Return the [x, y] coordinate for the center point of the cell that contains the specified text.  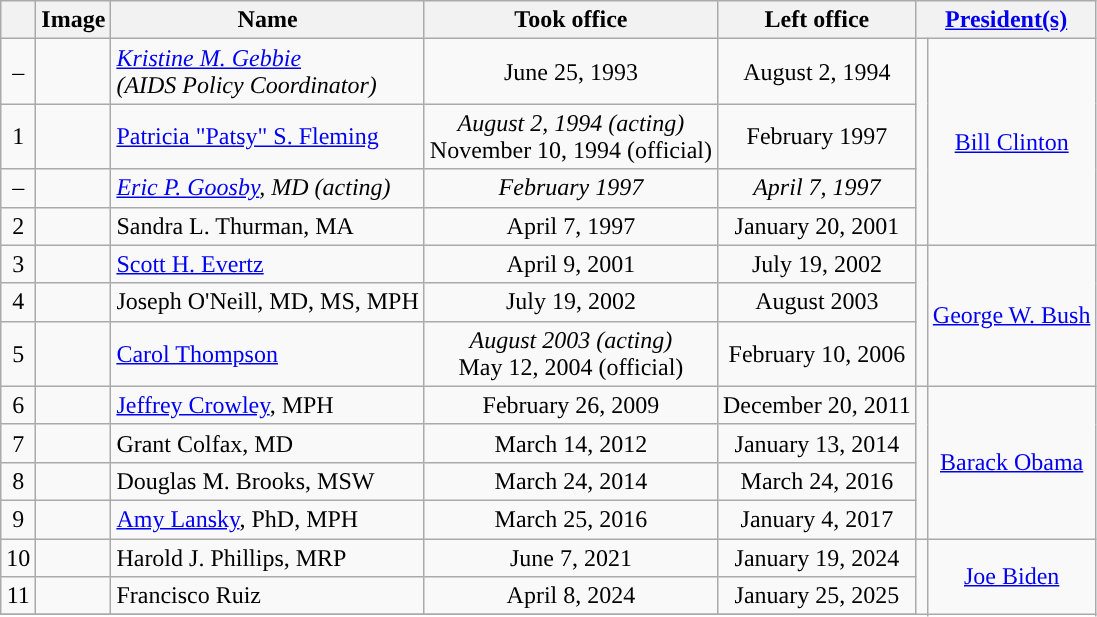
Left office [816, 20]
10 [18, 557]
Scott H. Evertz [268, 264]
Carol Thompson [268, 354]
Name [268, 20]
March 14, 2012 [570, 443]
Francisco Ruiz [268, 596]
3 [18, 264]
7 [18, 443]
Jeffrey Crowley, MPH [268, 405]
Kristine M. Gebbie(AIDS Policy Coordinator) [268, 72]
Amy Lansky, PhD, MPH [268, 519]
George W. Bush [1012, 316]
Took office [570, 20]
Barack Obama [1012, 462]
June 7, 2021 [570, 557]
March 24, 2016 [816, 481]
11 [18, 596]
Sandra L. Thurman, MA [268, 226]
6 [18, 405]
March 24, 2014 [570, 481]
5 [18, 354]
Image [74, 20]
January 20, 2001 [816, 226]
Joseph O'Neill, MD, MS, MPH [268, 302]
Eric P. Goosby, MD (acting) [268, 188]
August 2003 (acting)May 12, 2004 (official) [570, 354]
8 [18, 481]
January 13, 2014 [816, 443]
December 20, 2011 [816, 405]
President(s) [1006, 20]
August 2003 [816, 302]
9 [18, 519]
April 9, 2001 [570, 264]
Bill Clinton [1012, 142]
Patricia "Patsy" S. Fleming [268, 136]
2 [18, 226]
Harold J. Phillips, MRP [268, 557]
4 [18, 302]
August 2, 1994 (acting)November 10, 1994 (official) [570, 136]
1 [18, 136]
Joe Biden [1012, 576]
August 2, 1994 [816, 72]
June 25, 1993 [570, 72]
March 25, 2016 [570, 519]
February 26, 2009 [570, 405]
February 10, 2006 [816, 354]
January 19, 2024 [816, 557]
January 25, 2025 [816, 596]
January 4, 2017 [816, 519]
Grant Colfax, MD [268, 443]
Douglas M. Brooks, MSW [268, 481]
April 8, 2024 [570, 596]
